Identify which cell holds the provided text, then report its [x, y] central coordinate. 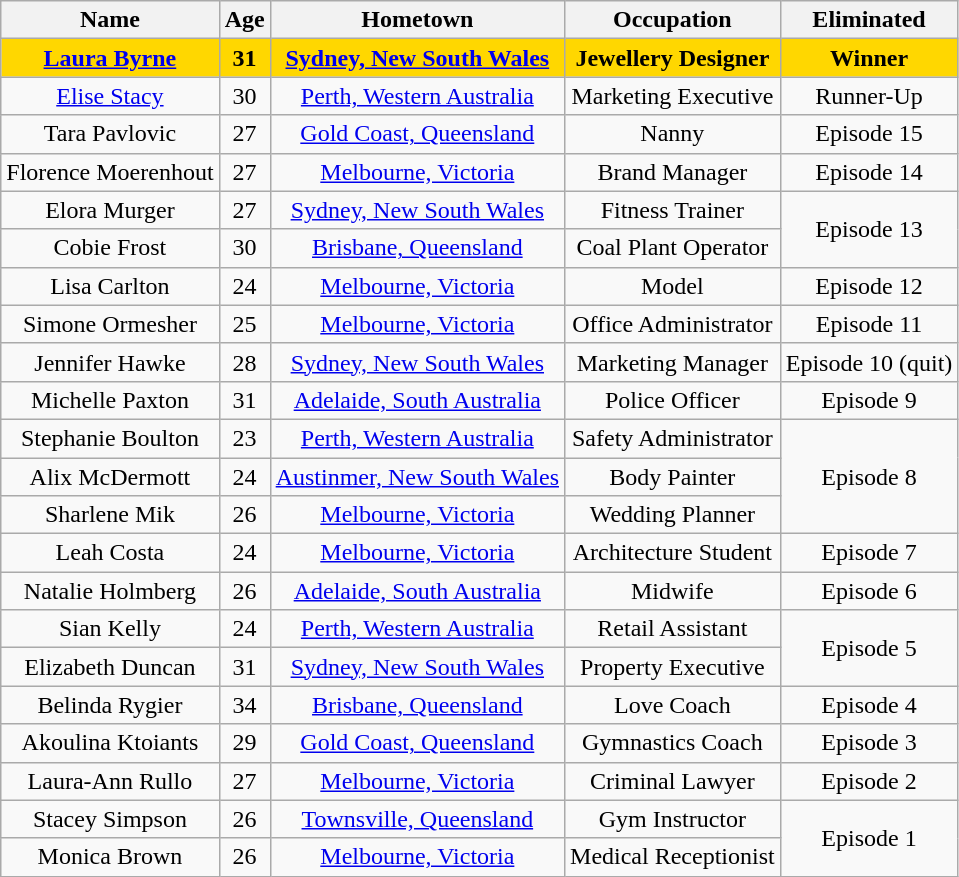
Runner-Up [869, 96]
Alix McDermott [110, 477]
28 [244, 362]
Medical Receptionist [673, 857]
Fitness Trainer [673, 210]
Elise Stacy [110, 96]
Belinda Rygier [110, 705]
Natalie Holmberg [110, 591]
Episode 15 [869, 134]
Cobie Frost [110, 248]
Akoulina Ktoiants [110, 743]
34 [244, 705]
Model [673, 286]
Sharlene Mik [110, 515]
Architecture Student [673, 553]
Nanny [673, 134]
Brand Manager [673, 172]
Episode 7 [869, 553]
Episode 3 [869, 743]
Marketing Executive [673, 96]
Midwife [673, 591]
Laura-Ann Rullo [110, 781]
Stacey Simpson [110, 819]
Gymnastics Coach [673, 743]
Stephanie Boulton [110, 438]
Austinmer, New South Wales [417, 477]
25 [244, 324]
Episode 5 [869, 648]
Florence Moerenhout [110, 172]
Body Painter [673, 477]
Sian Kelly [110, 629]
Episode 14 [869, 172]
Criminal Lawyer [673, 781]
Elora Murger [110, 210]
Lisa Carlton [110, 286]
Hometown [417, 20]
Eliminated [869, 20]
Episode 11 [869, 324]
Episode 13 [869, 229]
Love Coach [673, 705]
Episode 2 [869, 781]
Gym Instructor [673, 819]
Winner [869, 58]
Episode 12 [869, 286]
Police Officer [673, 400]
Episode 10 (quit) [869, 362]
Occupation [673, 20]
Laura Byrne [110, 58]
Townsville, Queensland [417, 819]
Elizabeth Duncan [110, 667]
Property Executive [673, 667]
Tara Pavlovic [110, 134]
29 [244, 743]
Retail Assistant [673, 629]
Michelle Paxton [110, 400]
Episode 8 [869, 476]
Episode 1 [869, 838]
Wedding Planner [673, 515]
Jewellery Designer [673, 58]
Jennifer Hawke [110, 362]
Marketing Manager [673, 362]
Simone Ormesher [110, 324]
23 [244, 438]
Episode 9 [869, 400]
Office Administrator [673, 324]
Episode 6 [869, 591]
Safety Administrator [673, 438]
Coal Plant Operator [673, 248]
Episode 4 [869, 705]
Name [110, 20]
Leah Costa [110, 553]
Monica Brown [110, 857]
Age [244, 20]
